Provide the [x, y] coordinate of the cell's center where the given text is located.  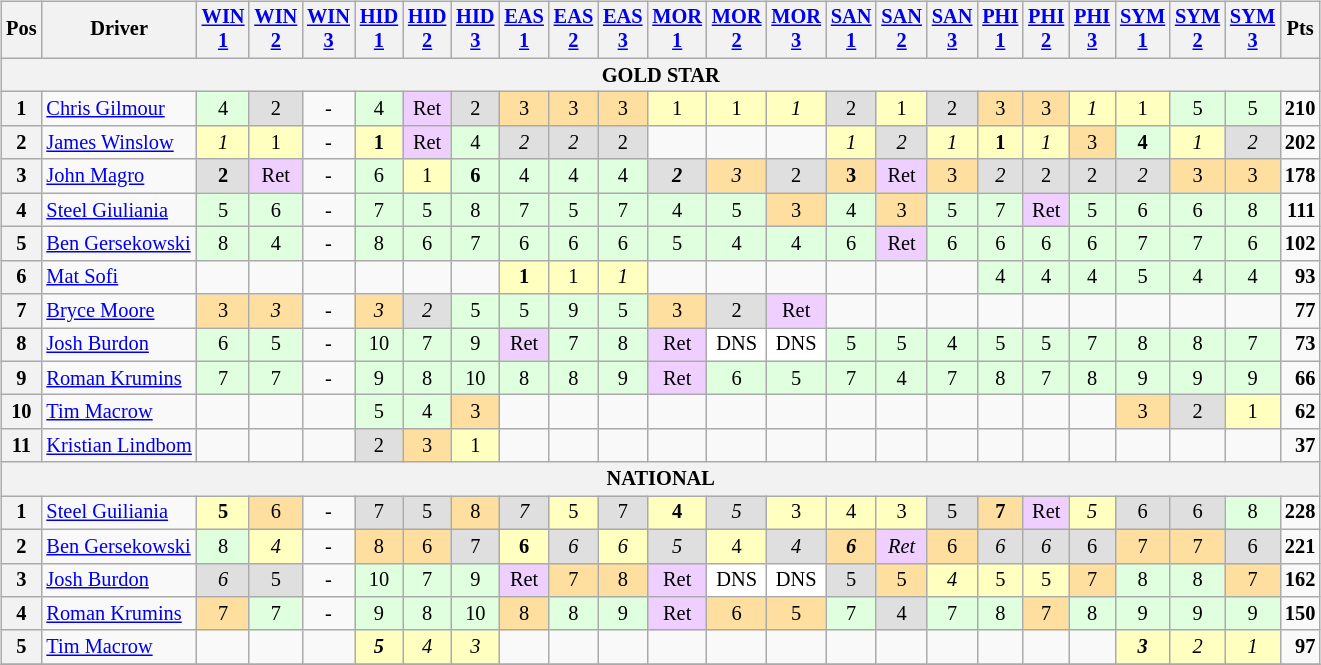
PHI2 [1046, 30]
HID1 [379, 30]
Pos [21, 30]
MOR2 [737, 30]
11 [21, 446]
SAN2 [901, 30]
Driver [118, 30]
HID3 [475, 30]
97 [1300, 647]
162 [1300, 580]
SAN1 [851, 30]
93 [1300, 277]
SYM3 [1252, 30]
Pts [1300, 30]
Bryce Moore [118, 311]
GOLD STAR [660, 75]
210 [1300, 109]
37 [1300, 446]
111 [1300, 210]
Mat Sofi [118, 277]
66 [1300, 378]
73 [1300, 345]
SYM1 [1142, 30]
James Winslow [118, 143]
228 [1300, 513]
WIN2 [276, 30]
77 [1300, 311]
Kristian Lindbom [118, 446]
150 [1300, 614]
102 [1300, 244]
EAS3 [622, 30]
MOR1 [677, 30]
SYM2 [1198, 30]
62 [1300, 412]
Steel Giuliania [118, 210]
221 [1300, 546]
MOR3 [796, 30]
SAN3 [952, 30]
HID2 [427, 30]
Chris Gilmour [118, 109]
202 [1300, 143]
178 [1300, 176]
WIN1 [224, 30]
EAS1 [524, 30]
NATIONAL [660, 479]
WIN3 [328, 30]
John Magro [118, 176]
PHI1 [1000, 30]
PHI3 [1092, 30]
Steel Guiliania [118, 513]
EAS2 [574, 30]
